Identify which cell holds the provided text, then report its [X, Y] central coordinate. 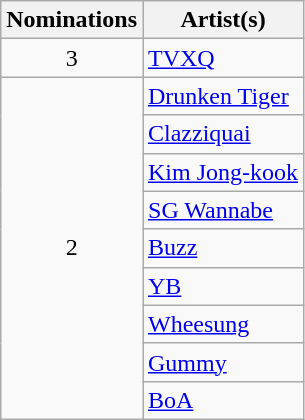
3 [72, 58]
Artist(s) [222, 20]
Nominations [72, 20]
Clazziquai [222, 134]
YB [222, 286]
Gummy [222, 362]
TVXQ [222, 58]
2 [72, 248]
SG Wannabe [222, 210]
Kim Jong-kook [222, 172]
Buzz [222, 248]
Wheesung [222, 324]
Drunken Tiger [222, 96]
BoA [222, 400]
